Detect which cell encompasses the target text, then output its (x, y) center coordinate. 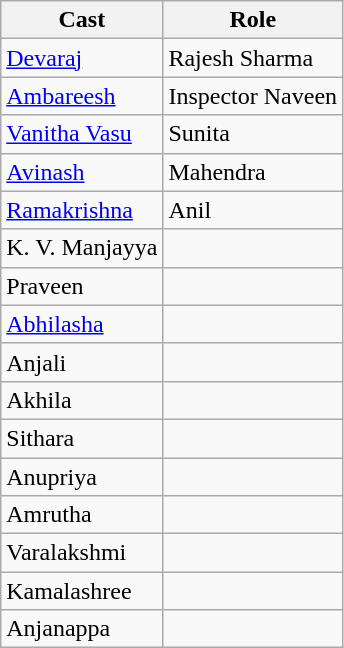
Anjali (82, 362)
Akhila (82, 400)
Avinash (82, 172)
Kamalashree (82, 591)
Sunita (253, 134)
Devaraj (82, 58)
K. V. Manjayya (82, 248)
Vanitha Vasu (82, 134)
Anjanappa (82, 629)
Mahendra (253, 172)
Role (253, 20)
Varalakshmi (82, 553)
Rajesh Sharma (253, 58)
Abhilasha (82, 324)
Anil (253, 210)
Amrutha (82, 515)
Inspector Naveen (253, 96)
Ambareesh (82, 96)
Cast (82, 20)
Praveen (82, 286)
Anupriya (82, 477)
Sithara (82, 438)
Ramakrishna (82, 210)
